Detect which cell encompasses the target text, then output its (x, y) center coordinate. 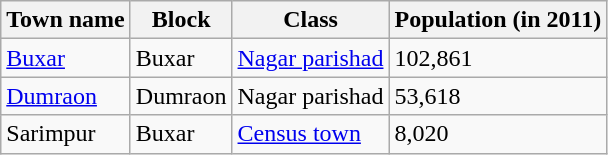
Census town (310, 134)
Sarimpur (66, 134)
Population (in 2011) (498, 20)
53,618 (498, 96)
Town name (66, 20)
8,020 (498, 134)
102,861 (498, 58)
Class (310, 20)
Block (181, 20)
